From the cell containing the given text, extract its center point as [x, y] coordinate. 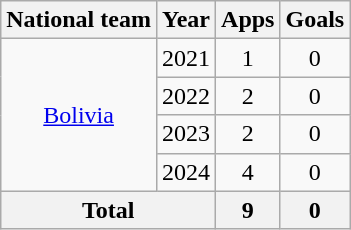
2021 [186, 58]
2024 [186, 172]
4 [248, 172]
Bolivia [79, 115]
Goals [315, 20]
Total [108, 210]
9 [248, 210]
Apps [248, 20]
National team [79, 20]
Year [186, 20]
2022 [186, 96]
2023 [186, 134]
1 [248, 58]
